Search for the cell housing the specified text and yield its (x, y) center coordinate. 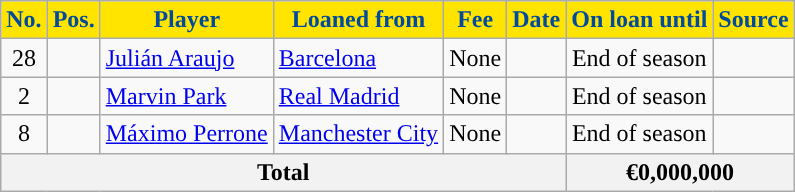
8 (24, 134)
Barcelona (358, 58)
2 (24, 96)
Máximo Perrone (186, 134)
Player (186, 20)
Source (754, 20)
Marvin Park (186, 96)
Real Madrid (358, 96)
Julián Araujo (186, 58)
Total (284, 172)
28 (24, 58)
Manchester City (358, 134)
Date (536, 20)
Pos. (74, 20)
On loan until (640, 20)
No. (24, 20)
Fee (476, 20)
€0,000,000 (680, 172)
Loaned from (358, 20)
